Determine the (x, y) coordinate at the center of the cell enclosing the given text.  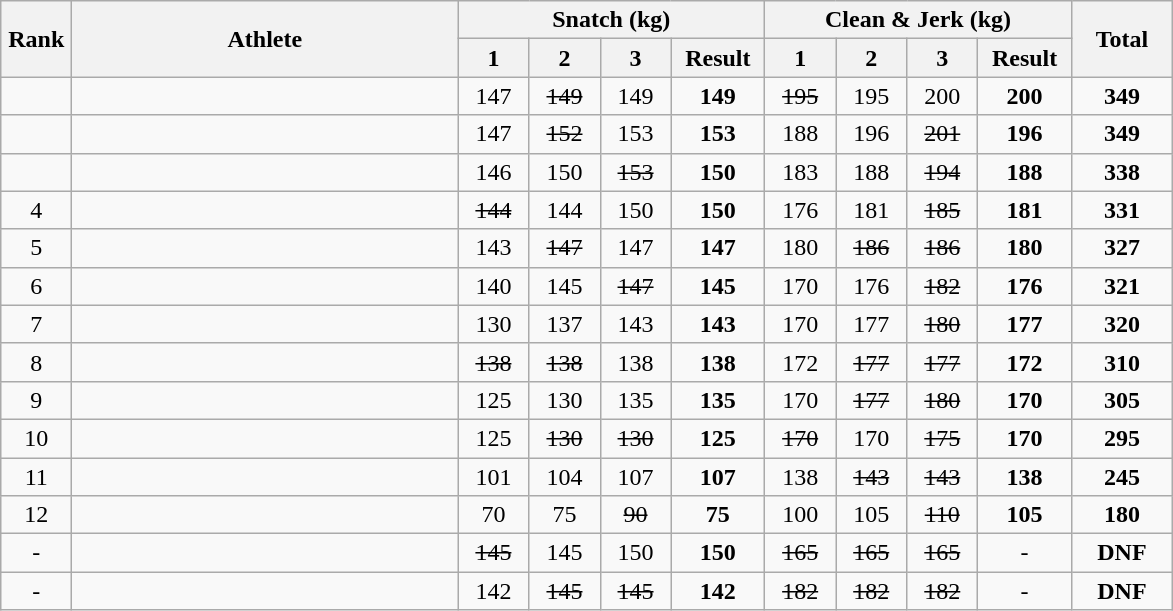
90 (636, 515)
310 (1122, 362)
70 (494, 515)
245 (1122, 477)
Total (1122, 39)
194 (942, 172)
8 (36, 362)
11 (36, 477)
331 (1122, 210)
Clean & Jerk (kg) (918, 20)
140 (494, 286)
100 (800, 515)
Snatch (kg) (612, 20)
110 (942, 515)
305 (1122, 400)
338 (1122, 172)
Athlete (265, 39)
12 (36, 515)
175 (942, 438)
295 (1122, 438)
152 (564, 134)
146 (494, 172)
5 (36, 248)
185 (942, 210)
101 (494, 477)
7 (36, 324)
201 (942, 134)
327 (1122, 248)
320 (1122, 324)
6 (36, 286)
104 (564, 477)
4 (36, 210)
183 (800, 172)
9 (36, 400)
10 (36, 438)
Rank (36, 39)
137 (564, 324)
321 (1122, 286)
